Output the (x, y) coordinate of the center of the cell containing the given text.  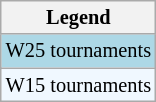
W25 tournaments (78, 51)
Legend (78, 17)
W15 tournaments (78, 85)
